Provide the [x, y] coordinate of the cell's center where the given text is located.  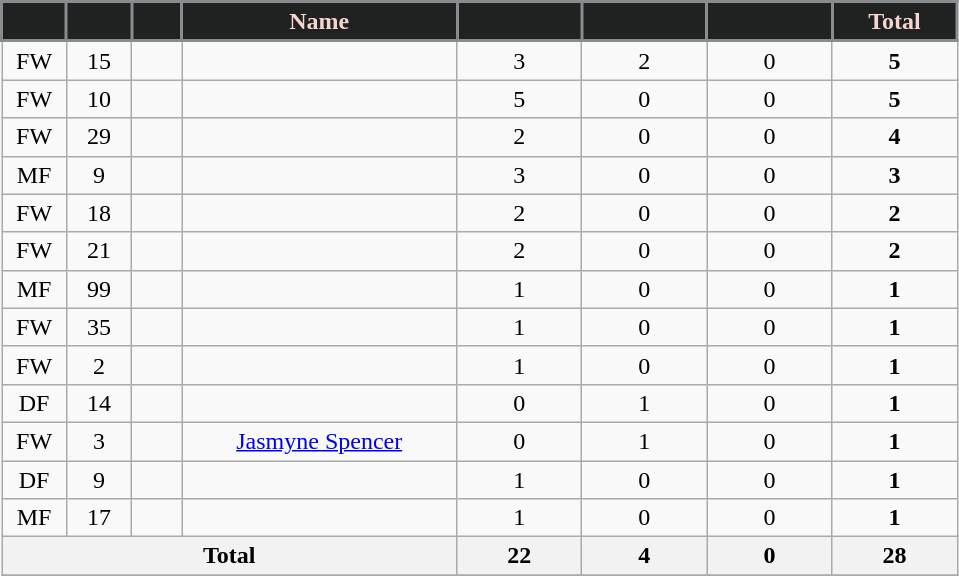
Jasmyne Spencer [320, 441]
28 [894, 556]
99 [100, 289]
22 [520, 556]
29 [100, 137]
18 [100, 213]
21 [100, 251]
Name [320, 22]
35 [100, 327]
17 [100, 518]
10 [100, 99]
14 [100, 403]
15 [100, 60]
